Provide the (x, y) coordinate of the cell's center where the given text is located.  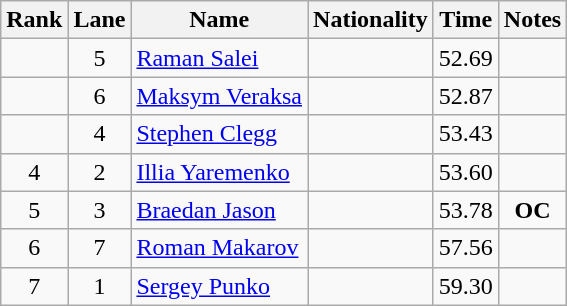
57.56 (466, 248)
Raman Salei (220, 58)
Nationality (371, 20)
Roman Makarov (220, 248)
2 (100, 172)
Maksym Veraksa (220, 96)
Rank (34, 20)
Time (466, 20)
Name (220, 20)
52.87 (466, 96)
Lane (100, 20)
Stephen Clegg (220, 134)
Braedan Jason (220, 210)
Illia Yaremenko (220, 172)
53.43 (466, 134)
53.78 (466, 210)
3 (100, 210)
59.30 (466, 286)
Notes (532, 20)
OC (532, 210)
53.60 (466, 172)
Sergey Punko (220, 286)
52.69 (466, 58)
1 (100, 286)
